Output the (x, y) coordinate of the center of the cell containing the given text.  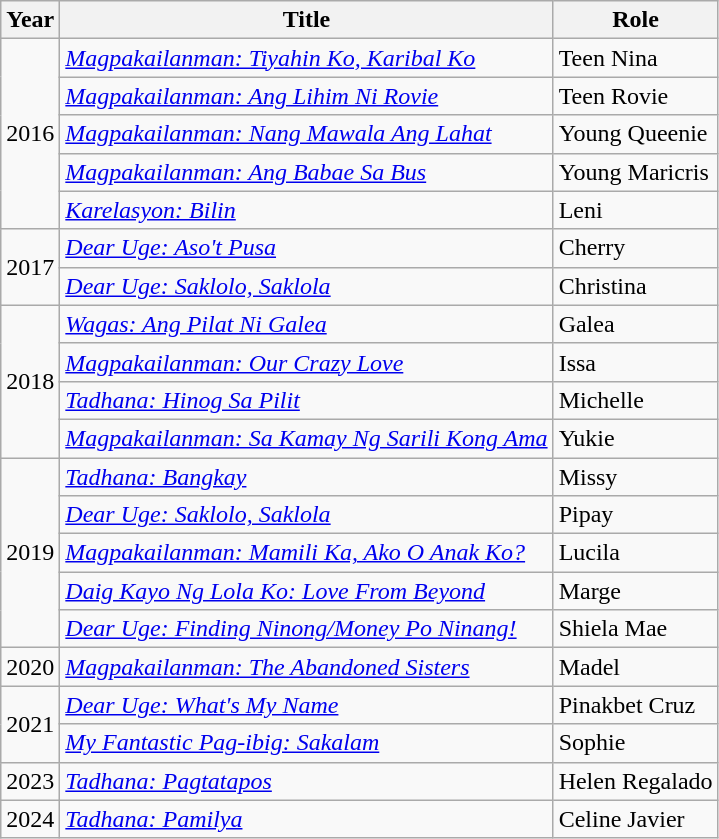
Lucila (636, 553)
Magpakailanman: Our Crazy Love (306, 362)
Karelasyon: Bilin (306, 210)
2016 (30, 134)
Role (636, 20)
Tadhana: Hinog Sa Pilit (306, 400)
Magpakailanman: Tiyahin Ko, Karibal Ko (306, 58)
Tadhana: Bangkay (306, 477)
Magpakailanman: Nang Mawala Ang Lahat (306, 134)
Dear Uge: Aso't Pusa (306, 248)
My Fantastic Pag-ibig: Sakalam (306, 743)
2023 (30, 781)
Magpakailanman: Mamili Ka, Ako O Anak Ko? (306, 553)
2018 (30, 381)
Shiela Mae (636, 629)
Galea (636, 324)
Celine Javier (636, 819)
Title (306, 20)
Pinakbet Cruz (636, 705)
Magpakailanman: The Abandoned Sisters (306, 667)
Tadhana: Pagtatapos (306, 781)
Teen Rovie (636, 96)
2017 (30, 267)
Magpakailanman: Ang Babae Sa Bus (306, 172)
Teen Nina (636, 58)
Missy (636, 477)
Pipay (636, 515)
Year (30, 20)
Issa (636, 362)
Tadhana: Pamilya (306, 819)
Cherry (636, 248)
2021 (30, 724)
Marge (636, 591)
Yukie (636, 438)
Magpakailanman: Sa Kamay Ng Sarili Kong Ama (306, 438)
Christina (636, 286)
Sophie (636, 743)
2020 (30, 667)
Madel (636, 667)
Helen Regalado (636, 781)
Leni (636, 210)
Dear Uge: Finding Ninong/Money Po Ninang! (306, 629)
Dear Uge: What's My Name (306, 705)
Wagas: Ang Pilat Ni Galea (306, 324)
2024 (30, 819)
Young Maricris (636, 172)
Magpakailanman: Ang Lihim Ni Rovie (306, 96)
Young Queenie (636, 134)
Daig Kayo Ng Lola Ko: Love From Beyond (306, 591)
Michelle (636, 400)
2019 (30, 553)
